Identify which cell holds the provided text, then report its [X, Y] central coordinate. 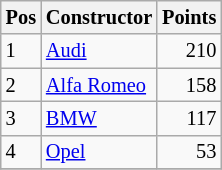
4 [21, 152]
117 [189, 118]
2 [21, 85]
210 [189, 51]
Alfa Romeo [99, 85]
53 [189, 152]
BMW [99, 118]
Opel [99, 152]
Audi [99, 51]
1 [21, 51]
Points [189, 17]
3 [21, 118]
158 [189, 85]
Pos [21, 17]
Constructor [99, 17]
